Locate the cell with the specified text and output its [X, Y] center coordinate. 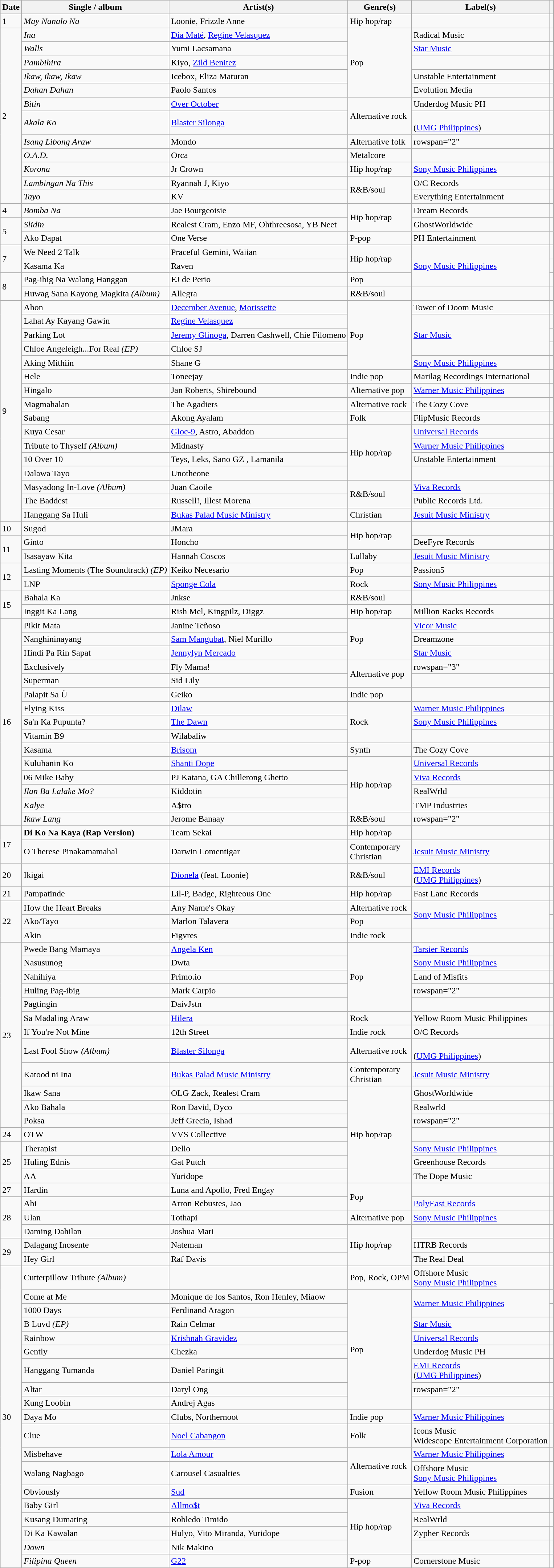
Pikit Mata [95, 625]
29 [11, 1252]
Jerome Banaay [258, 819]
Dionela (feat. Loonie) [258, 875]
Huling Pag-ibig [95, 990]
Allegra [258, 293]
Sa'n Ka Pupunta? [95, 722]
The Agadiers [258, 404]
Nasusunog [95, 963]
Ulan [95, 1217]
Lasting Moments (The Soundtrack) (EP) [95, 570]
Shane G [258, 362]
Nahihiya [95, 977]
Million Racks Records [481, 611]
Angela Ken [258, 949]
17 [11, 844]
Huwag Sana Kayong Magkita (Album) [95, 293]
PH Entertainment [481, 238]
Vicor Music [481, 625]
Hele [95, 376]
Single / album [95, 7]
PJ Katana, GA Chillerong Ghetto [258, 777]
Bahala Ka [95, 597]
Monique de los Santos, Ron Henley, Miaow [258, 1296]
Date [11, 7]
Juan Caoile [258, 487]
Lola Amour [258, 1454]
Ahon [95, 307]
25 [11, 1162]
OTW [95, 1135]
Everything Entertainment [481, 197]
Over October [258, 104]
Dello [258, 1148]
One Verse [258, 238]
Hilera [258, 1018]
Dream Records [481, 211]
TMP Industries [481, 805]
Flying Kiss [95, 708]
30 [11, 1417]
Teys, Leks, Sano GZ , Lamanila [258, 459]
Baby Girl [95, 1506]
Ikaw Sana [95, 1093]
Synth [380, 750]
Lahat Ay Kayang Gawin [95, 321]
Mondo [258, 141]
23 [11, 1035]
Ako/Tayo [95, 921]
7 [11, 259]
Tarsier Records [481, 949]
Vitamin B9 [95, 736]
Slidin [95, 224]
Dia Maté, Regine Velasquez [258, 35]
Poksa [95, 1121]
Andrej Agas [258, 1403]
16 [11, 722]
Sid Lily [258, 681]
Gat Putch [258, 1162]
Hardin [95, 1190]
Korona [95, 169]
Tothapi [258, 1217]
The Dope Music [481, 1176]
Toneejay [258, 376]
Carousel Casualties [258, 1473]
Rain Celmar [258, 1324]
Cutterpillow Tribute (Album) [95, 1278]
O.A.D. [95, 155]
Dilaw [258, 708]
Ron David, Dyco [258, 1107]
Dalawa Tayo [95, 473]
Aking Mithiin [95, 362]
Daming Dahilan [95, 1231]
Jeff Grecia, Ishad [258, 1121]
Joshua Mari [258, 1231]
Ako Dapat [95, 238]
Chloe SJ [258, 349]
11 [11, 549]
Sud [258, 1492]
Ikaw Lang [95, 819]
Midnasty [258, 446]
How the Heart Breaks [95, 908]
Any Name's Okay [258, 908]
Sponge Cola [258, 584]
Clubs, Northernoot [258, 1417]
Icons MusicWidescope Entertainment Corporation [481, 1435]
Passion5 [481, 570]
Praceful Gemini, Waiian [258, 252]
Jnkse [258, 597]
Realwrld [481, 1107]
B Luvd (EP) [95, 1324]
Noel Cabangon [258, 1435]
Nanghininayang [95, 639]
Jeremy Glinoga, Darren Cashwell, Chie Filomeno [258, 335]
Palapit Sa Ü [95, 694]
Superman [95, 681]
Brisom [258, 750]
Ikigai [95, 875]
Lil-P, Badge, Righteous One [258, 894]
Land of Misfits [481, 977]
Chezka [258, 1352]
12 [11, 577]
Ina [95, 35]
22 [11, 921]
LNP [95, 584]
Tower of Doom Music [481, 307]
Kasama [95, 750]
Last Fool Show (Album) [95, 1050]
Raven [258, 266]
Label(s) [481, 7]
8 [11, 287]
Pampatinde [95, 894]
Primo.io [258, 977]
Paolo Santos [258, 90]
Marilag Recordings International [481, 376]
Sa Madaling Araw [95, 1018]
G22 [258, 1561]
Gloc-9, Astro, Abaddon [258, 432]
Akong Ayalam [258, 418]
Hingalo [95, 390]
Bitin [95, 104]
Di Ko Na Kaya (Rap Version) [95, 832]
If You're Not Mine [95, 1032]
Jennylyn Mercado [258, 653]
Mark Carpio [258, 990]
Hannah Coscos [258, 556]
Regine Velasquez [258, 321]
Pambihira [95, 62]
Chloe Angeleigh...For Real (EP) [95, 349]
Parking Lot [95, 335]
Di Ka Kawalan [95, 1533]
Ryannah J, Kiyo [258, 183]
Lullaby [380, 556]
Yumi Lacsamana [258, 49]
Wilabaliw [258, 736]
Walang Nagbago [95, 1473]
Fast Lane Records [481, 894]
Rish Mel, Kingpilz, Diggz [258, 611]
Fusion [380, 1492]
Clue [95, 1435]
The Baddest [95, 501]
Krishnah Gravidez [258, 1338]
KV [258, 197]
Artist(s) [258, 7]
VVS Collective [258, 1135]
AA [95, 1176]
Magmahalan [95, 404]
Masyadong In-Love (Album) [95, 487]
Hanggang Tumanda [95, 1371]
We Need 2 Talk [95, 252]
Dwta [258, 963]
Allmo$t [258, 1506]
Orca [258, 155]
Zypher Records [481, 1533]
Down [95, 1547]
Fly Mama! [258, 667]
Greenhouse Records [481, 1162]
Exclusively [95, 667]
Rainbow [95, 1338]
Akin [95, 935]
2 [11, 116]
rowspan="3" [481, 667]
Honcho [258, 542]
Isang Libong Araw [95, 141]
Kasama Ka [95, 266]
The Real Deal [481, 1259]
Ferdinand Aragon [258, 1310]
10 [11, 528]
FlipMusic Records [481, 418]
Filipina Queen [95, 1561]
Raf Davis [258, 1259]
27 [11, 1190]
24 [11, 1135]
The Dawn [258, 722]
Hanggang Sa Huli [95, 515]
PolyEast Records [481, 1204]
Radical Music [481, 35]
10 Over 10 [95, 459]
Alternative folk [380, 141]
Pwede Bang Mamaya [95, 949]
4 [11, 211]
Dreamzone [481, 639]
Come at Me [95, 1296]
Sabang [95, 418]
Lambingan Na This [95, 183]
Pop, Rock, OPM [380, 1278]
Evolution Media [481, 90]
Gently [95, 1352]
Kuya Cesar [95, 432]
1 [11, 21]
Tribute to Thyself (Album) [95, 446]
Arron Rebustes, Jao [258, 1204]
15 [11, 604]
06 Mike Baby [95, 777]
1000 Days [95, 1310]
Ako Bahala [95, 1107]
Loonie, Frizzle Anne [258, 21]
Genre(s) [380, 7]
Huling Ednis [95, 1162]
OLG Zack, Realest Cram [258, 1093]
Pagtingin [95, 1004]
Misbehave [95, 1454]
21 [11, 894]
O Therese Pinakamamahal [95, 851]
20 [11, 875]
Tayo [95, 197]
12th Street [258, 1032]
Team Sekai [258, 832]
Obviously [95, 1492]
Jae Bourgeoisie [258, 211]
Kung Loobin [95, 1403]
9 [11, 411]
Nateman [258, 1245]
Pag-ibig Na Walang Hanggan [95, 280]
Daryl Ong [258, 1389]
Akala Ko [95, 123]
EJ de Perio [258, 280]
Unotheone [258, 473]
Ginto [95, 542]
5 [11, 231]
Jr Crown [258, 169]
Jan Roberts, Shirebound [258, 390]
Keiko Necesario [258, 570]
Daniel Paringit [258, 1371]
Robledo Timido [258, 1519]
Yuridope [258, 1176]
Katood ni Ina [95, 1074]
Russell!, Illest Morena [258, 501]
Kusang Dumating [95, 1519]
Metalcore [380, 155]
Bomba Na [95, 211]
Icebox, Eliza Maturan [258, 76]
Dahan Dahan [95, 90]
Public Records Ltd. [481, 501]
Inggit Ka Lang [95, 611]
Realest Cram, Enzo MF, Ohthreesosa, YB Neet [258, 224]
A$tro [258, 805]
Hulyo, Vito Miranda, Yuridope [258, 1533]
Isasayaw Kita [95, 556]
Altar [95, 1389]
Hindi Pa Rin Sapat [95, 653]
Geiko [258, 694]
Kuluhanin Ko [95, 763]
Janine Teñoso [258, 625]
Ilan Ba Lalake Mo? [95, 791]
DeeFyre Records [481, 542]
Kiddotin [258, 791]
May Nanalo Na [95, 21]
DaivJstn [258, 1004]
Figvres [258, 935]
HTRB Records [481, 1245]
Walls [95, 49]
Kalye [95, 805]
Dalagang Inosente [95, 1245]
Cornerstone Music [481, 1561]
Sugod [95, 528]
Therapist [95, 1148]
Ikaw, ikaw, Ikaw [95, 76]
Daya Mo [95, 1417]
Darwin Lomentigar [258, 851]
Hey Girl [95, 1259]
Sam Mangubat, Niel Murillo [258, 639]
Shanti Dope [258, 763]
JMara [258, 528]
28 [11, 1217]
Nik Makino [258, 1547]
Luna and Apollo, Fred Engay [258, 1190]
Kiyo, Zild Benitez [258, 62]
Abi [95, 1204]
Marlon Talavera [258, 921]
December Avenue, Morissette [258, 307]
Christian [380, 515]
